Search for the cell housing the specified text and yield its [X, Y] center coordinate. 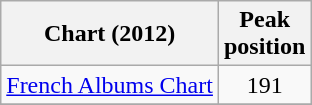
Peakposition [264, 34]
French Albums Chart [110, 85]
Chart (2012) [110, 34]
191 [264, 85]
